Extract the [X, Y] coordinate from the center of the cell holding the provided text.  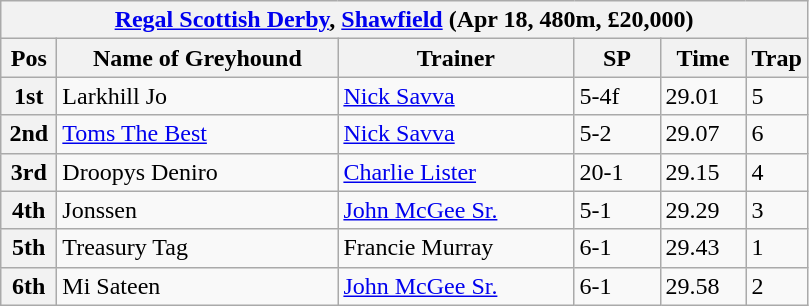
6th [29, 286]
29.29 [703, 210]
Time [703, 58]
2nd [29, 134]
5-2 [617, 134]
1 [776, 248]
29.43 [703, 248]
Trainer [456, 58]
29.01 [703, 96]
3rd [29, 172]
Toms The Best [198, 134]
2 [776, 286]
Treasury Tag [198, 248]
4th [29, 210]
5-1 [617, 210]
29.58 [703, 286]
4 [776, 172]
Charlie Lister [456, 172]
6 [776, 134]
5th [29, 248]
Jonssen [198, 210]
20-1 [617, 172]
1st [29, 96]
Larkhill Jo [198, 96]
Name of Greyhound [198, 58]
Mi Sateen [198, 286]
Regal Scottish Derby, Shawfield (Apr 18, 480m, £20,000) [404, 20]
5 [776, 96]
Droopys Deniro [198, 172]
SP [617, 58]
Pos [29, 58]
3 [776, 210]
29.15 [703, 172]
Francie Murray [456, 248]
5-4f [617, 96]
29.07 [703, 134]
Trap [776, 58]
